Output the (x, y) coordinate of the center of the cell containing the given text.  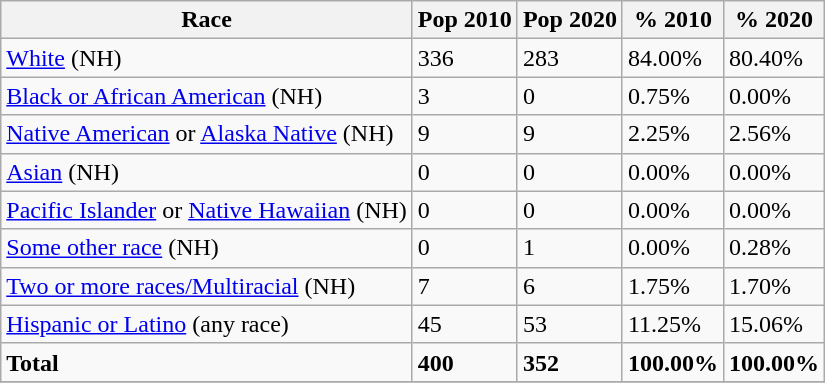
Two or more races/Multiracial (NH) (207, 286)
Race (207, 20)
Asian (NH) (207, 172)
0.28% (774, 248)
Some other race (NH) (207, 248)
11.25% (672, 324)
1 (570, 248)
84.00% (672, 58)
45 (464, 324)
336 (464, 58)
6 (570, 286)
Native American or Alaska Native (NH) (207, 134)
% 2020 (774, 20)
Hispanic or Latino (any race) (207, 324)
Pop 2010 (464, 20)
% 2010 (672, 20)
7 (464, 286)
0.75% (672, 96)
1.70% (774, 286)
283 (570, 58)
2.56% (774, 134)
2.25% (672, 134)
White (NH) (207, 58)
Pacific Islander or Native Hawaiian (NH) (207, 210)
53 (570, 324)
Total (207, 362)
352 (570, 362)
15.06% (774, 324)
Pop 2020 (570, 20)
80.40% (774, 58)
Black or African American (NH) (207, 96)
1.75% (672, 286)
400 (464, 362)
3 (464, 96)
